Detect which cell encompasses the target text, then output its (x, y) center coordinate. 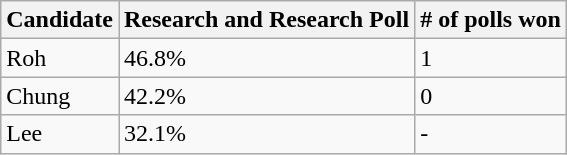
Lee (60, 134)
- (491, 134)
Chung (60, 96)
0 (491, 96)
# of polls won (491, 20)
46.8% (266, 58)
1 (491, 58)
32.1% (266, 134)
42.2% (266, 96)
Candidate (60, 20)
Roh (60, 58)
Research and Research Poll (266, 20)
